Return the [x, y] coordinate for the center point of the cell that contains the specified text.  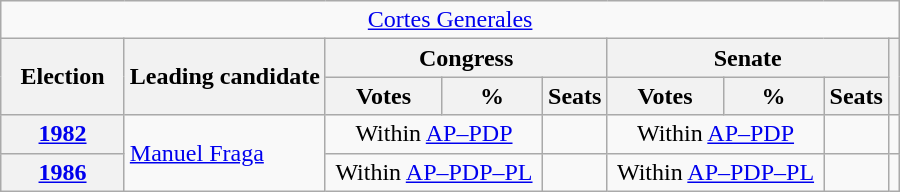
Leading candidate [224, 77]
1986 [63, 172]
1982 [63, 134]
Congress [466, 58]
Cortes Generales [450, 20]
Senate [748, 58]
Election [63, 77]
Manuel Fraga [224, 153]
